Return [X, Y] of the center of cell containing provided text 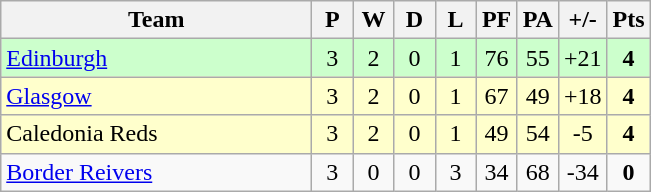
-34 [582, 172]
Team [156, 20]
P [332, 20]
54 [538, 134]
L [456, 20]
Pts [628, 20]
Caledonia Reds [156, 134]
+21 [582, 58]
PF [496, 20]
Border Reivers [156, 172]
Glasgow [156, 96]
-5 [582, 134]
PA [538, 20]
Edinburgh [156, 58]
55 [538, 58]
76 [496, 58]
68 [538, 172]
D [414, 20]
34 [496, 172]
W [374, 20]
+18 [582, 96]
+/- [582, 20]
67 [496, 96]
